Detect which cell encompasses the target text, then output its (x, y) center coordinate. 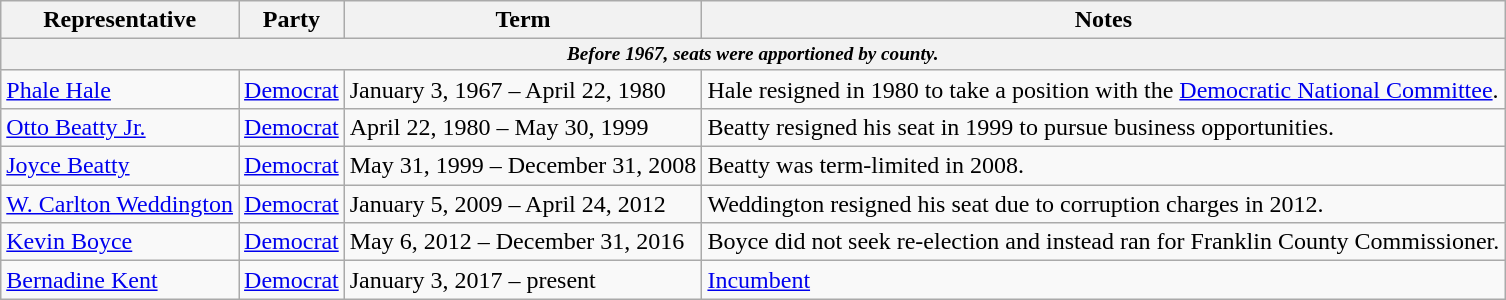
Phale Hale (120, 89)
Term (523, 20)
Bernadine Kent (120, 280)
Beatty resigned his seat in 1999 to pursue business opportunities. (1104, 128)
Beatty was term-limited in 2008. (1104, 166)
Party (292, 20)
Representative (120, 20)
Otto Beatty Jr. (120, 128)
January 5, 2009 – April 24, 2012 (523, 204)
Joyce Beatty (120, 166)
W. Carlton Weddington (120, 204)
Kevin Boyce (120, 242)
Hale resigned in 1980 to take a position with the Democratic National Committee. (1104, 89)
April 22, 1980 – May 30, 1999 (523, 128)
Weddington resigned his seat due to corruption charges in 2012. (1104, 204)
May 6, 2012 – December 31, 2016 (523, 242)
Notes (1104, 20)
Boyce did not seek re-election and instead ran for Franklin County Commissioner. (1104, 242)
May 31, 1999 – December 31, 2008 (523, 166)
Before 1967, seats were apportioned by county. (753, 55)
Incumbent (1104, 280)
January 3, 1967 – April 22, 1980 (523, 89)
January 3, 2017 – present (523, 280)
